Output the (x, y) coordinate of the center of the cell containing the given text.  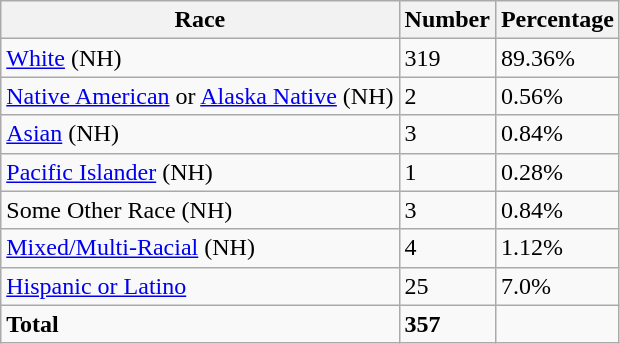
Some Other Race (NH) (200, 210)
White (NH) (200, 58)
25 (447, 286)
0.56% (557, 96)
Percentage (557, 20)
0.28% (557, 172)
357 (447, 324)
Number (447, 20)
Total (200, 324)
4 (447, 248)
Native American or Alaska Native (NH) (200, 96)
Mixed/Multi-Racial (NH) (200, 248)
7.0% (557, 286)
1 (447, 172)
89.36% (557, 58)
Pacific Islander (NH) (200, 172)
1.12% (557, 248)
319 (447, 58)
2 (447, 96)
Hispanic or Latino (200, 286)
Race (200, 20)
Asian (NH) (200, 134)
